Provide the [X, Y] coordinate of the cell's center where the given text is located.  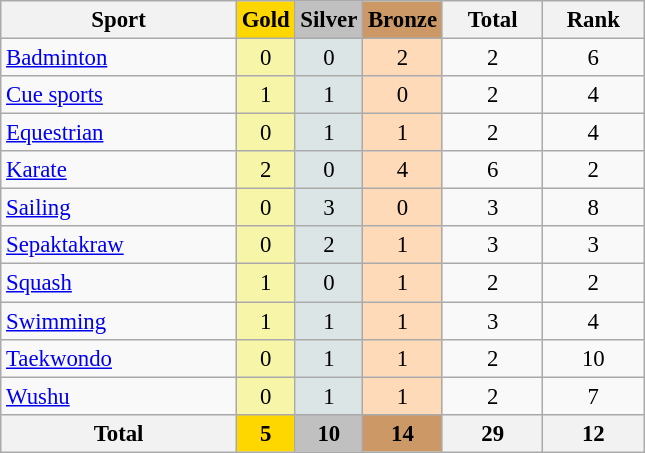
Taekwondo [119, 358]
14 [403, 433]
5 [266, 433]
Swimming [119, 321]
Sepaktakraw [119, 245]
Silver [329, 20]
Squash [119, 283]
Karate [119, 170]
Bronze [403, 20]
7 [594, 396]
12 [594, 433]
8 [594, 208]
Sailing [119, 208]
Rank [594, 20]
Equestrian [119, 133]
Gold [266, 20]
Sport [119, 20]
Cue sports [119, 95]
Badminton [119, 58]
29 [492, 433]
Wushu [119, 396]
